Capture the cell that displays the provided text and extract its (X, Y) central coordinate. 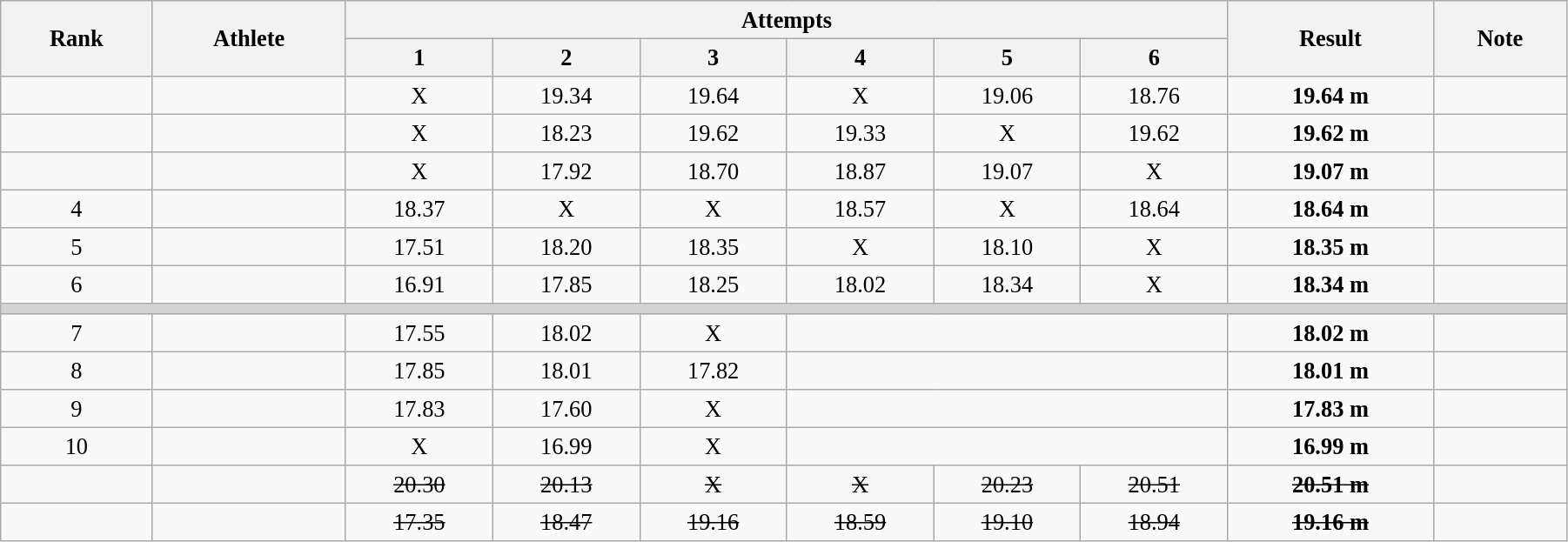
18.20 (566, 247)
16.99 m (1330, 446)
18.37 (419, 209)
18.34 (1008, 284)
18.94 (1154, 522)
18.59 (860, 522)
17.92 (566, 171)
Athlete (249, 38)
20.51 (1154, 485)
18.01 (566, 371)
20.30 (419, 485)
Attempts (787, 19)
18.34 m (1330, 284)
8 (77, 371)
16.99 (566, 446)
18.25 (714, 284)
1 (419, 57)
18.47 (566, 522)
20.23 (1008, 485)
18.57 (860, 209)
Result (1330, 38)
18.87 (860, 171)
19.34 (566, 95)
17.35 (419, 522)
10 (77, 446)
17.82 (714, 371)
Rank (77, 38)
18.01 m (1330, 371)
18.76 (1154, 95)
Note (1500, 38)
18.02 m (1330, 333)
18.70 (714, 171)
19.10 (1008, 522)
20.51 m (1330, 485)
19.64 m (1330, 95)
16.91 (419, 284)
17.60 (566, 409)
17.55 (419, 333)
19.07 (1008, 171)
18.35 m (1330, 247)
19.06 (1008, 95)
18.23 (566, 133)
18.35 (714, 247)
9 (77, 409)
19.64 (714, 95)
19.16 (714, 522)
20.13 (566, 485)
19.07 m (1330, 171)
2 (566, 57)
19.16 m (1330, 522)
7 (77, 333)
19.62 m (1330, 133)
17.83 m (1330, 409)
17.51 (419, 247)
18.64 m (1330, 209)
17.83 (419, 409)
18.64 (1154, 209)
18.10 (1008, 247)
19.33 (860, 133)
3 (714, 57)
